From the cell containing the given text, extract its center point as (X, Y) coordinate. 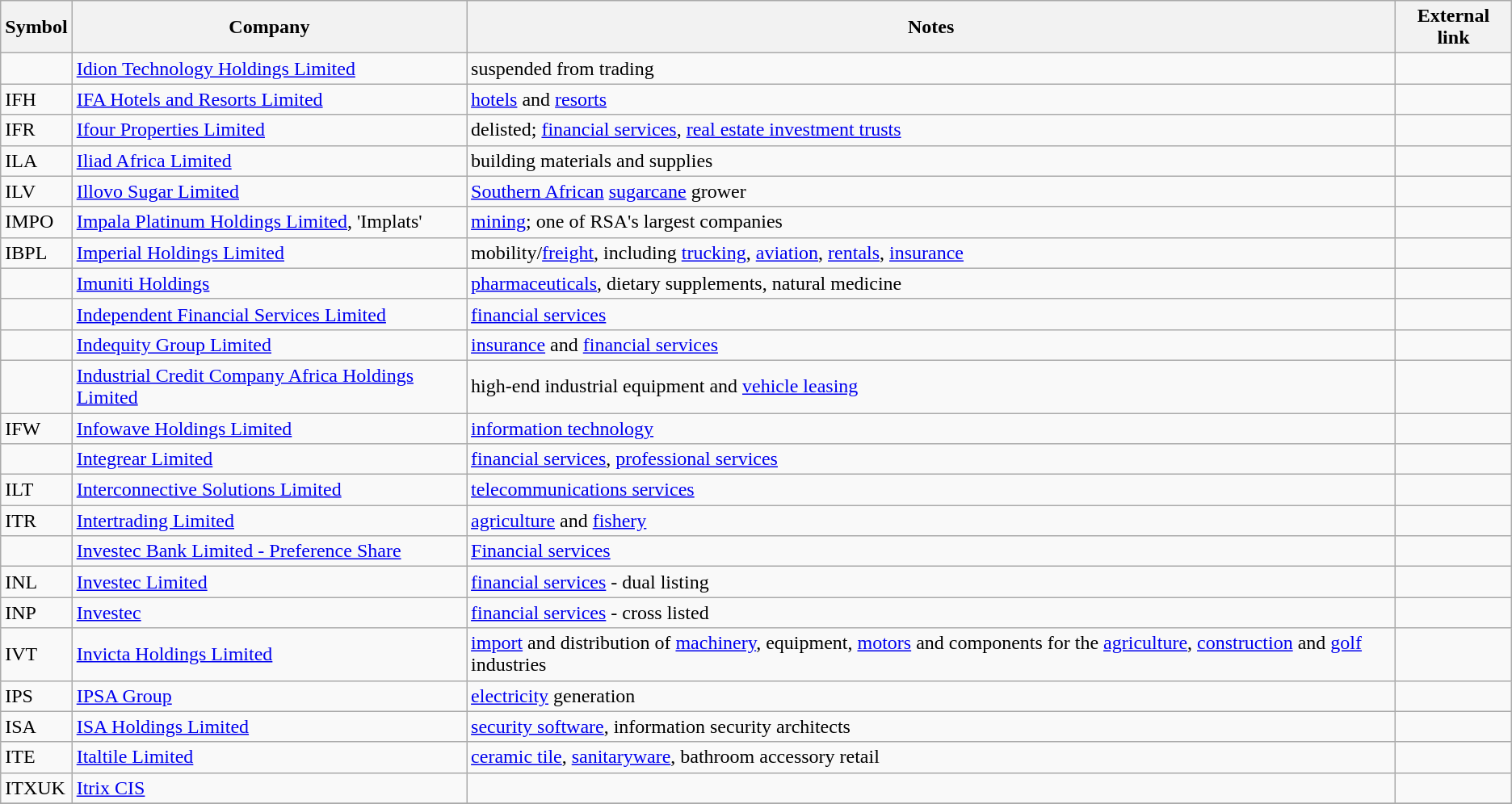
Southern African sugarcane grower (931, 191)
Interconnective Solutions Limited (269, 490)
INL (36, 582)
Italtile Limited (269, 757)
Notes (931, 27)
mobility/freight, including trucking, aviation, rentals, insurance (931, 253)
ILV (36, 191)
security software, information security architects (931, 727)
Investec (269, 613)
financial services (931, 314)
ITXUK (36, 788)
IFH (36, 99)
Investec Bank Limited - Preference Share (269, 551)
IFR (36, 130)
delisted; financial services, real estate investment trusts (931, 130)
Financial services (931, 551)
financial services - dual listing (931, 582)
IFW (36, 429)
information technology (931, 429)
telecommunications services (931, 490)
IVT (36, 654)
ITR (36, 521)
Integrear Limited (269, 459)
Illovo Sugar Limited (269, 191)
financial services, professional services (931, 459)
Infowave Holdings Limited (269, 429)
Independent Financial Services Limited (269, 314)
pharmaceuticals, dietary supplements, natural medicine (931, 283)
ILA (36, 161)
Imuniti Holdings (269, 283)
Impala Platinum Holdings Limited, 'Implats' (269, 222)
Industrial Credit Company Africa Holdings Limited (269, 386)
hotels and resorts (931, 99)
Symbol (36, 27)
import and distribution of machinery, equipment, motors and components for the agriculture, construction and golf industries (931, 654)
IMPO (36, 222)
electricity generation (931, 696)
ILT (36, 490)
IPS (36, 696)
ITE (36, 757)
Investec Limited (269, 582)
Itrix CIS (269, 788)
Intertrading Limited (269, 521)
agriculture and fishery (931, 521)
suspended from trading (931, 69)
insurance and financial services (931, 345)
Iliad Africa Limited (269, 161)
ceramic tile, sanitaryware, bathroom accessory retail (931, 757)
building materials and supplies (931, 161)
ISA (36, 727)
high-end industrial equipment and vehicle leasing (931, 386)
External link (1454, 27)
Indequity Group Limited (269, 345)
financial services - cross listed (931, 613)
IPSA Group (269, 696)
Company (269, 27)
INP (36, 613)
IBPL (36, 253)
IFA Hotels and Resorts Limited (269, 99)
mining; one of RSA's largest companies (931, 222)
Ifour Properties Limited (269, 130)
Imperial Holdings Limited (269, 253)
Invicta Holdings Limited (269, 654)
Idion Technology Holdings Limited (269, 69)
ISA Holdings Limited (269, 727)
